Output the [x, y] coordinate of the center of the cell containing the given text.  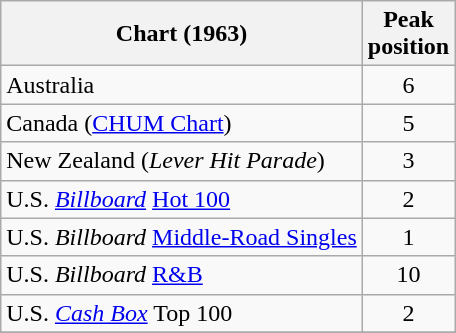
U.S. Billboard R&B [182, 275]
5 [408, 123]
10 [408, 275]
U.S. Billboard Hot 100 [182, 199]
Australia [182, 85]
1 [408, 237]
6 [408, 85]
U.S. Billboard Middle-Road Singles [182, 237]
Chart (1963) [182, 34]
Canada (CHUM Chart) [182, 123]
U.S. Cash Box Top 100 [182, 313]
Peakposition [408, 34]
New Zealand (Lever Hit Parade) [182, 161]
3 [408, 161]
